Scan for the cell matching the given text and deliver its (X, Y) coordinate at center. 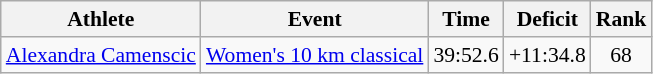
Rank (622, 19)
68 (622, 55)
Event (315, 19)
Time (466, 19)
39:52.6 (466, 55)
Women's 10 km classical (315, 55)
Deficit (548, 19)
Alexandra Camenscic (101, 55)
+11:34.8 (548, 55)
Athlete (101, 19)
